Provide the (X, Y) coordinate of the cell's center where the given text is located.  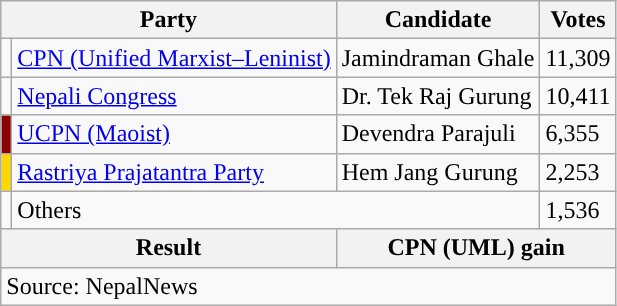
Candidate (438, 20)
11,309 (578, 58)
Party (168, 20)
Result (168, 248)
Devendra Parajuli (438, 134)
6,355 (578, 134)
UCPN (Maoist) (174, 134)
Rastriya Prajatantra Party (174, 172)
Nepali Congress (174, 96)
Jamindraman Ghale (438, 58)
1,536 (578, 210)
Source: NepalNews (308, 286)
Others (276, 210)
Votes (578, 20)
CPN (Unified Marxist–Leninist) (174, 58)
CPN (UML) gain (476, 248)
10,411 (578, 96)
Dr. Tek Raj Gurung (438, 96)
2,253 (578, 172)
Hem Jang Gurung (438, 172)
